From the cell containing the given text, extract its center point as (x, y) coordinate. 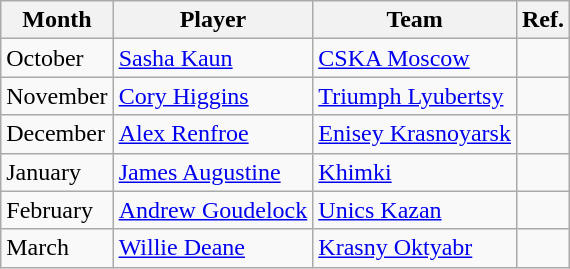
Andrew Goudelock (213, 210)
January (57, 172)
Enisey Krasnoyarsk (415, 134)
Triumph Lyubertsy (415, 96)
March (57, 248)
Sasha Kaun (213, 58)
Player (213, 20)
Alex Renfroe (213, 134)
James Augustine (213, 172)
October (57, 58)
Willie Deane (213, 248)
November (57, 96)
Khimki (415, 172)
February (57, 210)
Team (415, 20)
Unics Kazan (415, 210)
December (57, 134)
Ref. (542, 20)
Month (57, 20)
Krasny Oktyabr (415, 248)
CSKA Moscow (415, 58)
Cory Higgins (213, 96)
